Determine the (X, Y) coordinate at the center of the cell enclosing the given text.  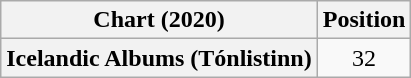
Chart (2020) (159, 20)
Position (364, 20)
32 (364, 58)
Icelandic Albums (Tónlistinn) (159, 58)
